Search for the cell housing the specified text and yield its (x, y) center coordinate. 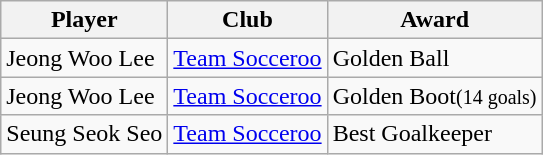
Player (84, 20)
Club (248, 20)
Seung Seok Seo (84, 134)
Best Goalkeeper (434, 134)
Award (434, 20)
Golden Ball (434, 58)
Golden Boot(14 goals) (434, 96)
